Scan for the cell matching the given text and deliver its (x, y) coordinate at center. 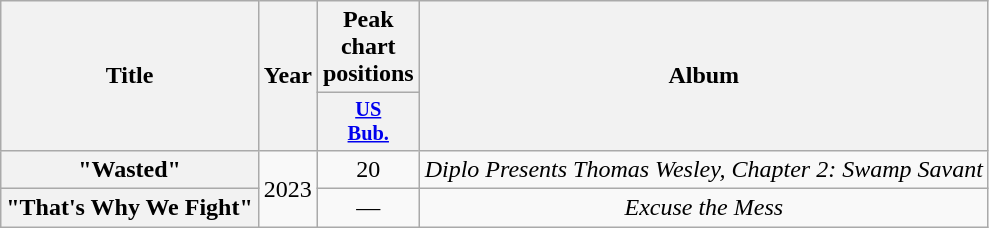
Title (130, 76)
"Wasted" (130, 169)
20 (368, 169)
"That's Why We Fight" (130, 208)
USBub. (368, 122)
— (368, 208)
Excuse the Mess (704, 208)
Year (288, 76)
Album (704, 76)
Diplo Presents Thomas Wesley, Chapter 2: Swamp Savant (704, 169)
2023 (288, 188)
Peak chart positions (368, 47)
